Locate the cell with the specified text and output its (x, y) center coordinate. 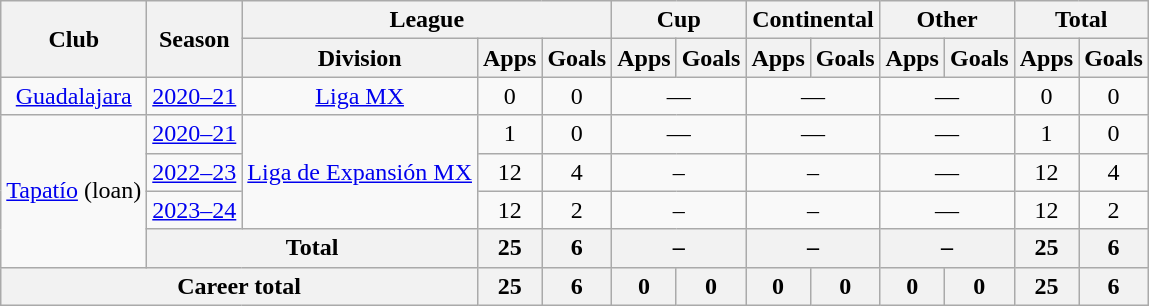
2022–23 (194, 172)
Tapatío (loan) (74, 191)
Guadalajara (74, 96)
Liga MX (360, 96)
Cup (679, 20)
Liga de Expansión MX (360, 172)
Continental (813, 20)
League (427, 20)
2023–24 (194, 210)
Division (360, 58)
Season (194, 39)
Career total (240, 286)
Club (74, 39)
Other (947, 20)
